Find where the given text appears and provide that cell's center as (X, Y) coordinate. 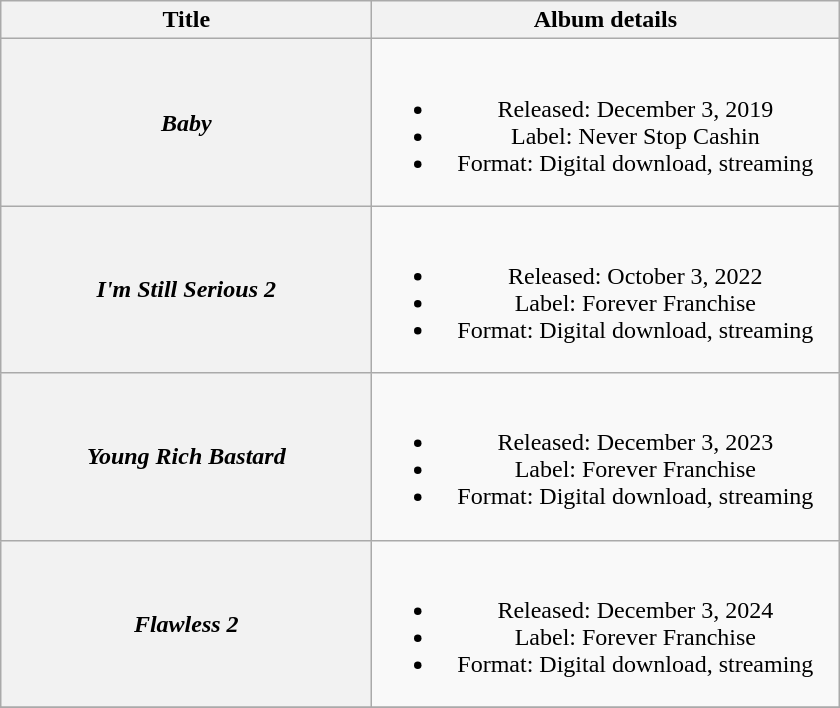
Flawless 2 (186, 624)
Released: October 3, 2022Label: Forever FranchiseFormat: Digital download, streaming (606, 290)
Released: December 3, 2023Label: Forever FranchiseFormat: Digital download, streaming (606, 456)
Album details (606, 20)
Title (186, 20)
Young Rich Bastard (186, 456)
Baby (186, 122)
Released: December 3, 2024Label: Forever FranchiseFormat: Digital download, streaming (606, 624)
Released: December 3, 2019Label: Never Stop CashinFormat: Digital download, streaming (606, 122)
I'm Still Serious 2 (186, 290)
